Return (X, Y) of the center of cell containing provided text 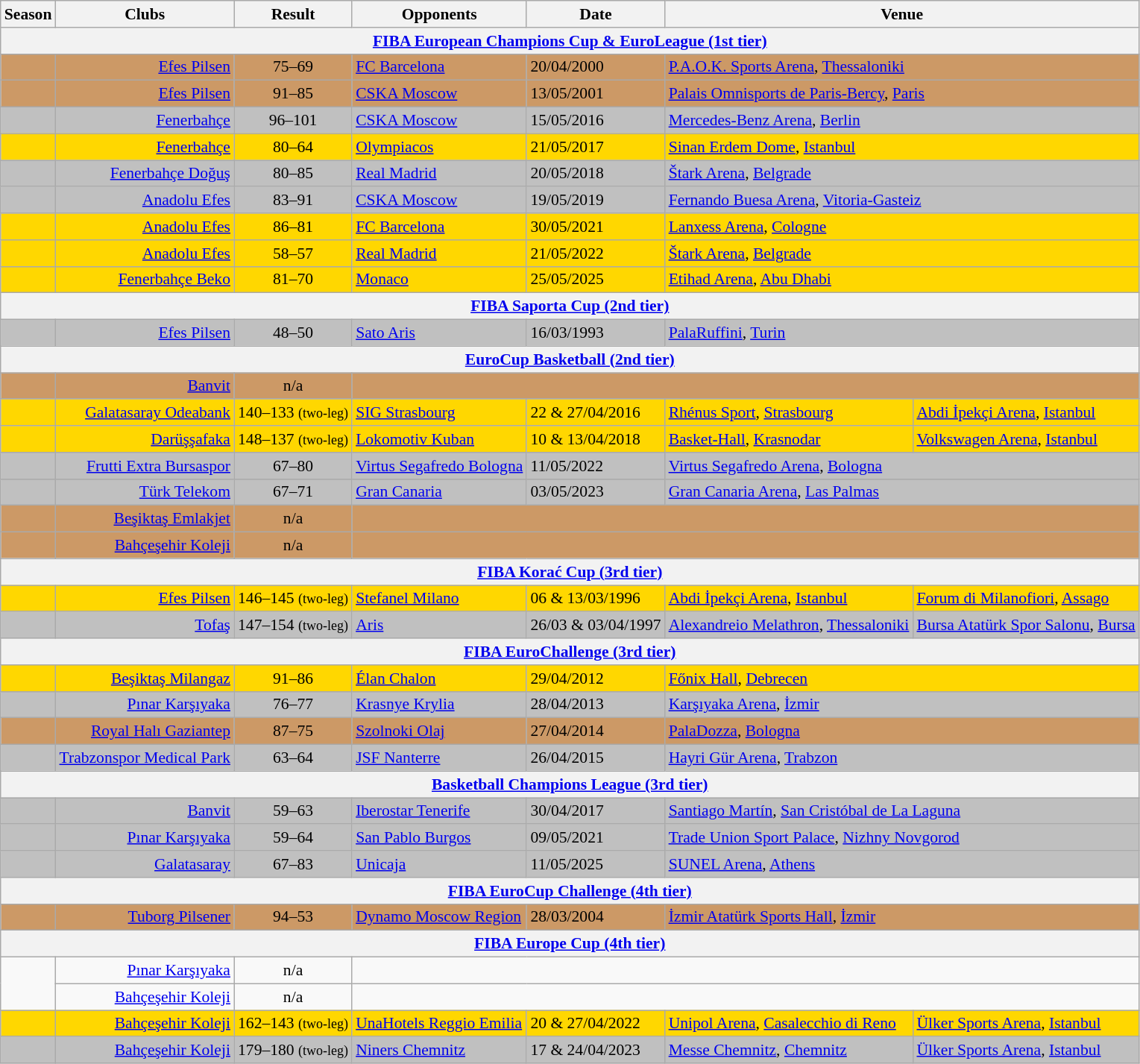
91–86 (293, 679)
Alexandreio Melathron, Thessaloniki (789, 626)
83–91 (293, 201)
11/05/2025 (595, 864)
SUNEL Arena, Athens (902, 864)
Forum di Milanofiori, Assago (1026, 599)
140–133 (two-leg) (293, 413)
20/04/2000 (595, 67)
Fenerbahçe Beko (145, 280)
Palais Omnisports de Paris-Bercy, Paris (902, 94)
59–64 (293, 838)
SIG Strasbourg (439, 413)
76–77 (293, 705)
Volkswagen Arena, Istanbul (1026, 439)
EuroCup Basketball (2nd tier) (570, 359)
Gran Canaria Arena, Las Palmas (902, 492)
96–101 (293, 121)
Virtus Segafredo Bologna (439, 466)
17 & 24/04/2023 (595, 1051)
Aris (439, 626)
Iberostar Tenerife (439, 811)
09/05/2021 (595, 838)
San Pablo Burgos (439, 838)
Bursa Atatürk Spor Salonu, Bursa (1026, 626)
Hayri Gür Arena, Trabzon (902, 758)
26/03 & 03/04/1997 (595, 626)
Monaco (439, 280)
67–83 (293, 864)
15/05/2016 (595, 121)
22 & 27/04/2016 (595, 413)
Clubs (145, 14)
Karşıyaka Arena, İzmir (902, 705)
Frutti Extra Bursaspor (145, 466)
28/04/2013 (595, 705)
146–145 (two-leg) (293, 599)
80–64 (293, 147)
Stefanel Milano (439, 599)
162–143 (two-leg) (293, 1024)
80–85 (293, 174)
Sato Aris (439, 333)
Gran Canaria (439, 492)
63–64 (293, 758)
Etihad Arena, Abu Dhabi (902, 280)
26/04/2015 (595, 758)
Niners Chemnitz (439, 1051)
Season (28, 14)
FIBA EuroCup Challenge (4th tier) (570, 891)
Darüşşafaka (145, 439)
06 & 13/03/1996 (595, 599)
67–71 (293, 492)
Rhénus Sport, Strasbourg (789, 413)
Dynamo Moscow Region (439, 917)
Beşiktaş Milangaz (145, 679)
Basket-Hall, Krasnodar (789, 439)
Tuborg Pilsener (145, 917)
20/05/2018 (595, 174)
Santiago Martín, San Cristóbal de La Laguna (902, 811)
Trade Union Sport Palace, Nizhny Novgorod (902, 838)
03/05/2023 (595, 492)
Sinan Erdem Dome, Istanbul (902, 147)
Beşiktaş Emlakjet (145, 519)
Krasnye Krylia (439, 705)
11/05/2022 (595, 466)
FIBA Saporta Cup (2nd tier) (570, 306)
Lanxess Arena, Cologne (902, 227)
20 & 27/04/2022 (595, 1024)
59–63 (293, 811)
Date (595, 14)
Olympiacos (439, 147)
30/05/2021 (595, 227)
FIBA European Champions Cup & EuroLeague (1st tier) (570, 41)
UnaHotels Reggio Emilia (439, 1024)
25/05/2025 (595, 280)
Tofaş (145, 626)
29/04/2012 (595, 679)
Trabzonspor Medical Park (145, 758)
Lokomotiv Kuban (439, 439)
Galatasaray Odeabank (145, 413)
Virtus Segafredo Arena, Bologna (902, 466)
81–70 (293, 280)
Fenerbahçe Doğuş (145, 174)
İzmir Atatürk Sports Hall, İzmir (902, 917)
Opponents (439, 14)
Basketball Champions League (3rd tier) (570, 784)
Venue (902, 14)
PalaDozza, Bologna (902, 731)
21/05/2017 (595, 147)
Unipol Arena, Casalecchio di Reno (789, 1024)
16/03/1993 (595, 333)
Royal Halı Gaziantep (145, 731)
PalaRuffini, Turin (902, 333)
10 & 13/04/2018 (595, 439)
21/05/2022 (595, 254)
P.A.O.K. Sports Arena, Thessaloniki (902, 67)
Élan Chalon (439, 679)
67–80 (293, 466)
27/04/2014 (595, 731)
Messe Chemnitz, Chemnitz (789, 1051)
FIBA Europe Cup (4th tier) (570, 944)
58–57 (293, 254)
94–53 (293, 917)
148–137 (two-leg) (293, 439)
Mercedes-Benz Arena, Berlin (902, 121)
Főnix Hall, Debrecen (902, 679)
13/05/2001 (595, 94)
FIBA Korać Cup (3rd tier) (570, 572)
86–81 (293, 227)
FIBA EuroChallenge (3rd tier) (570, 652)
Fernando Buesa Arena, Vitoria-Gasteiz (902, 201)
30/04/2017 (595, 811)
75–69 (293, 67)
179–180 (two-leg) (293, 1051)
28/03/2004 (595, 917)
Türk Telekom (145, 492)
147–154 (two-leg) (293, 626)
JSF Nanterre (439, 758)
91–85 (293, 94)
48–50 (293, 333)
Result (293, 14)
Galatasaray (145, 864)
Unicaja (439, 864)
87–75 (293, 731)
19/05/2019 (595, 201)
Szolnoki Olaj (439, 731)
